Search for the cell housing the specified text and yield its (x, y) center coordinate. 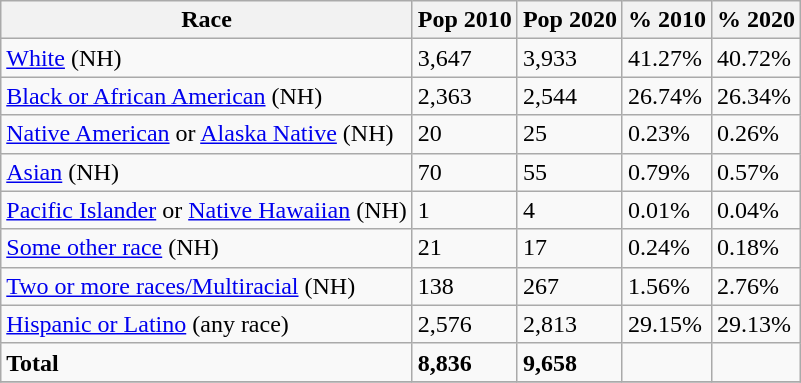
0.26% (756, 134)
20 (464, 134)
9,658 (570, 362)
70 (464, 172)
2.76% (756, 286)
2,813 (570, 324)
0.04% (756, 210)
26.74% (666, 96)
17 (570, 248)
1.56% (666, 286)
Two or more races/Multiracial (NH) (207, 286)
Pop 2010 (464, 20)
0.18% (756, 248)
0.01% (666, 210)
0.23% (666, 134)
4 (570, 210)
267 (570, 286)
29.13% (756, 324)
2,576 (464, 324)
138 (464, 286)
White (NH) (207, 58)
0.57% (756, 172)
0.24% (666, 248)
55 (570, 172)
41.27% (666, 58)
21 (464, 248)
% 2010 (666, 20)
40.72% (756, 58)
2,363 (464, 96)
29.15% (666, 324)
Race (207, 20)
2,544 (570, 96)
Native American or Alaska Native (NH) (207, 134)
Black or African American (NH) (207, 96)
Pop 2020 (570, 20)
3,933 (570, 58)
1 (464, 210)
25 (570, 134)
Hispanic or Latino (any race) (207, 324)
% 2020 (756, 20)
3,647 (464, 58)
8,836 (464, 362)
Some other race (NH) (207, 248)
Asian (NH) (207, 172)
Pacific Islander or Native Hawaiian (NH) (207, 210)
Total (207, 362)
0.79% (666, 172)
26.34% (756, 96)
